Capture the cell that displays the provided text and extract its [X, Y] central coordinate. 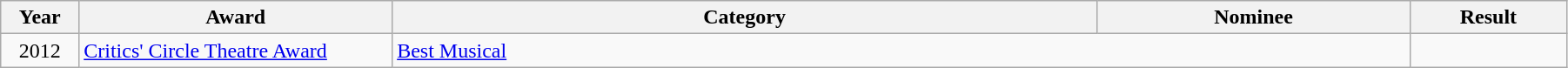
Nominee [1254, 17]
Critics' Circle Theatre Award [236, 51]
Best Musical [901, 51]
2012 [40, 51]
Result [1488, 17]
Category [745, 17]
Award [236, 17]
Year [40, 17]
